Scan for the cell matching the given text and deliver its [x, y] coordinate at center. 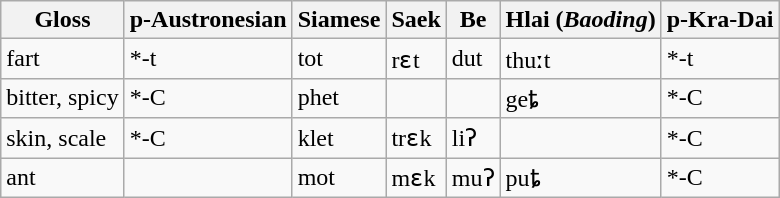
muʔ [473, 178]
geȶ [580, 98]
puȶ [580, 178]
Siamese [339, 20]
p-Kra-Dai [720, 20]
p-Austronesian [208, 20]
klet [339, 138]
trɛk [416, 138]
mɛk [416, 178]
mot [339, 178]
Saek [416, 20]
Gloss [62, 20]
phet [339, 98]
fart [62, 59]
dut [473, 59]
liʔ [473, 138]
tot [339, 59]
skin, scale [62, 138]
rɛt [416, 59]
thuːt [580, 59]
ant [62, 178]
bitter, spicy [62, 98]
Be [473, 20]
Hlai (Baoding) [580, 20]
